Scan for the cell matching the given text and deliver its (X, Y) coordinate at center. 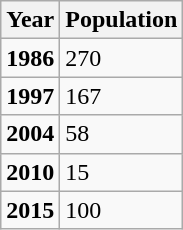
2004 (30, 134)
100 (122, 210)
270 (122, 58)
1997 (30, 96)
15 (122, 172)
Population (122, 20)
58 (122, 134)
1986 (30, 58)
2010 (30, 172)
Year (30, 20)
167 (122, 96)
2015 (30, 210)
